Identify which cell holds the provided text, then report its [x, y] central coordinate. 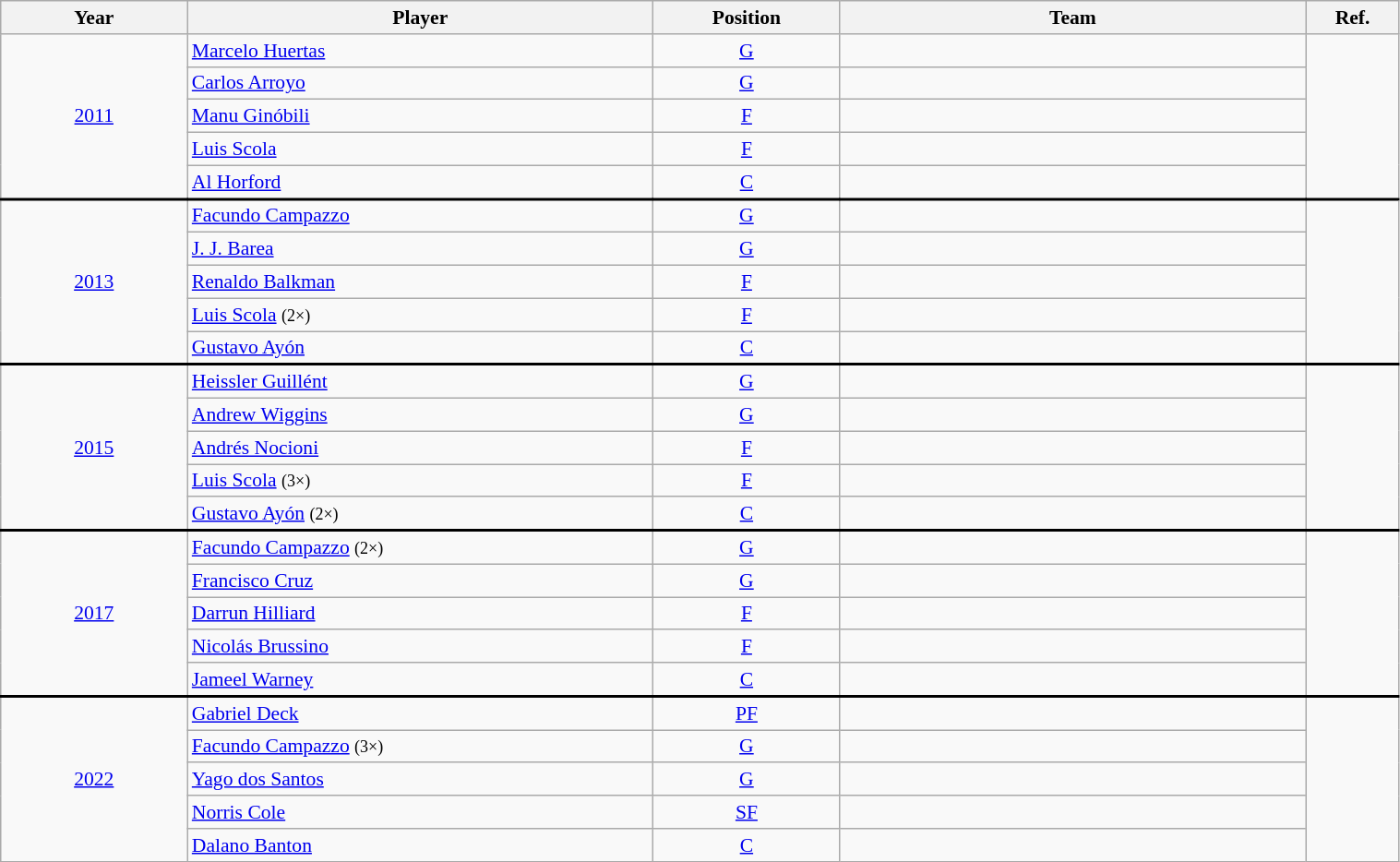
2017 [94, 614]
Andrés Nocioni [421, 448]
Team [1072, 18]
Yago dos Santos [421, 780]
Dalano Banton [421, 845]
Year [94, 18]
Andrew Wiggins [421, 415]
Francisco Cruz [421, 581]
Al Horford [421, 182]
Facundo Campazzo (3×) [421, 747]
Luis Scola (3×) [421, 481]
Luis Scola (2×) [421, 315]
Renaldo Balkman [421, 282]
Jameel Warney [421, 679]
Facundo Campazzo [421, 216]
Gabriel Deck [421, 713]
Norris Cole [421, 812]
Heissler Guillént [421, 381]
2013 [94, 282]
Gustavo Ayón [421, 348]
PF [747, 713]
Nicolás Brussino [421, 647]
2011 [94, 116]
Darrun Hilliard [421, 614]
Player [421, 18]
2015 [94, 448]
Manu Ginóbili [421, 116]
J. J. Barea [421, 249]
Luis Scola [421, 150]
Facundo Campazzo (2×) [421, 547]
2022 [94, 779]
Carlos Arroyo [421, 83]
Position [747, 18]
SF [747, 812]
Ref. [1353, 18]
Marcelo Huertas [421, 51]
Gustavo Ayón (2×) [421, 514]
